Find where the given text appears and provide that cell's center as [x, y] coordinate. 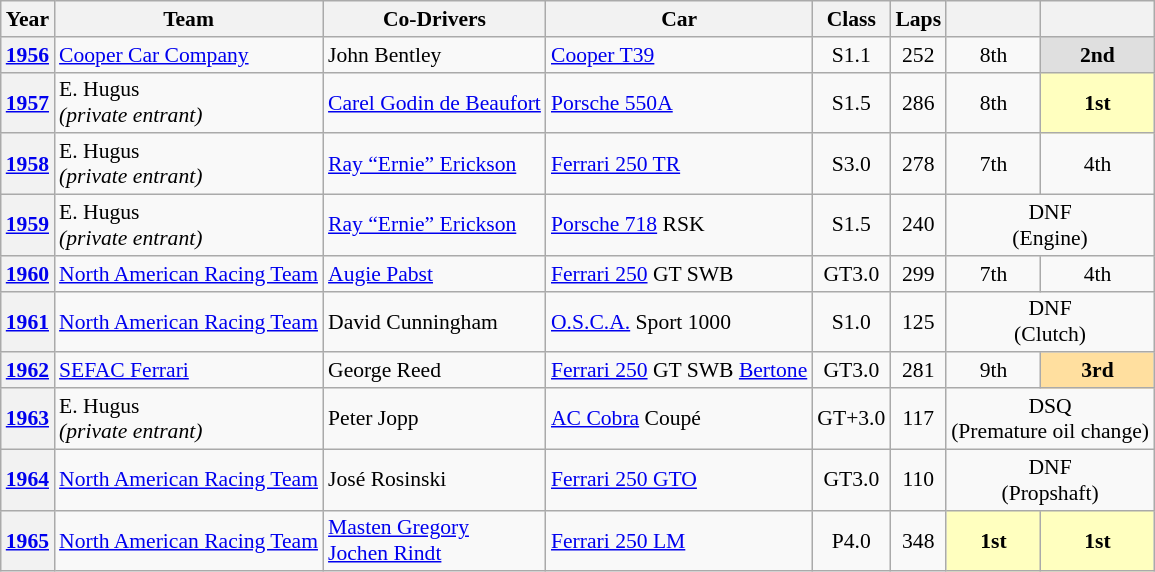
1961 [28, 322]
Laps [918, 19]
SEFAC Ferrari [188, 371]
José Rosinski [434, 480]
240 [918, 226]
Peter Jopp [434, 418]
S1.0 [851, 322]
1959 [28, 226]
Carel Godin de Beaufort [434, 102]
281 [918, 371]
David Cunningham [434, 322]
Ferrari 250 GTO [679, 480]
AC Cobra Coupé [679, 418]
117 [918, 418]
S1.1 [851, 55]
1956 [28, 55]
286 [918, 102]
Ferrari 250 LM [679, 540]
Co-Drivers [434, 19]
GT+3.0 [851, 418]
DNF(Propshaft) [1050, 480]
George Reed [434, 371]
9th [994, 371]
Class [851, 19]
DSQ(Premature oil change) [1050, 418]
252 [918, 55]
Porsche 550A [679, 102]
1960 [28, 274]
Team [188, 19]
DNF(Engine) [1050, 226]
Cooper T39 [679, 55]
P4.0 [851, 540]
Car [679, 19]
Cooper Car Company [188, 55]
125 [918, 322]
Ferrari 250 GT SWB Bertone [679, 371]
278 [918, 164]
1965 [28, 540]
1964 [28, 480]
Ferrari 250 GT SWB [679, 274]
Masten Gregory Jochen Rindt [434, 540]
1963 [28, 418]
Year [28, 19]
Ferrari 250 TR [679, 164]
1962 [28, 371]
Porsche 718 RSK [679, 226]
299 [918, 274]
1957 [28, 102]
DNF(Clutch) [1050, 322]
2nd [1098, 55]
S3.0 [851, 164]
348 [918, 540]
Augie Pabst [434, 274]
1958 [28, 164]
John Bentley [434, 55]
O.S.C.A. Sport 1000 [679, 322]
110 [918, 480]
3rd [1098, 371]
